Search for the cell housing the specified text and yield its [X, Y] center coordinate. 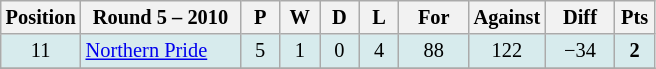
4 [379, 51]
For [434, 17]
Round 5 – 2010 [161, 17]
Against [508, 17]
P [260, 17]
Pts [635, 17]
Northern Pride [161, 51]
L [379, 17]
Diff [580, 17]
122 [508, 51]
1 [300, 51]
W [300, 17]
5 [260, 51]
88 [434, 51]
−34 [580, 51]
11 [41, 51]
0 [340, 51]
D [340, 17]
2 [635, 51]
Position [41, 17]
